Pinpoint the cell where the given text exists, returning its [X, Y] midpoint coordinate. 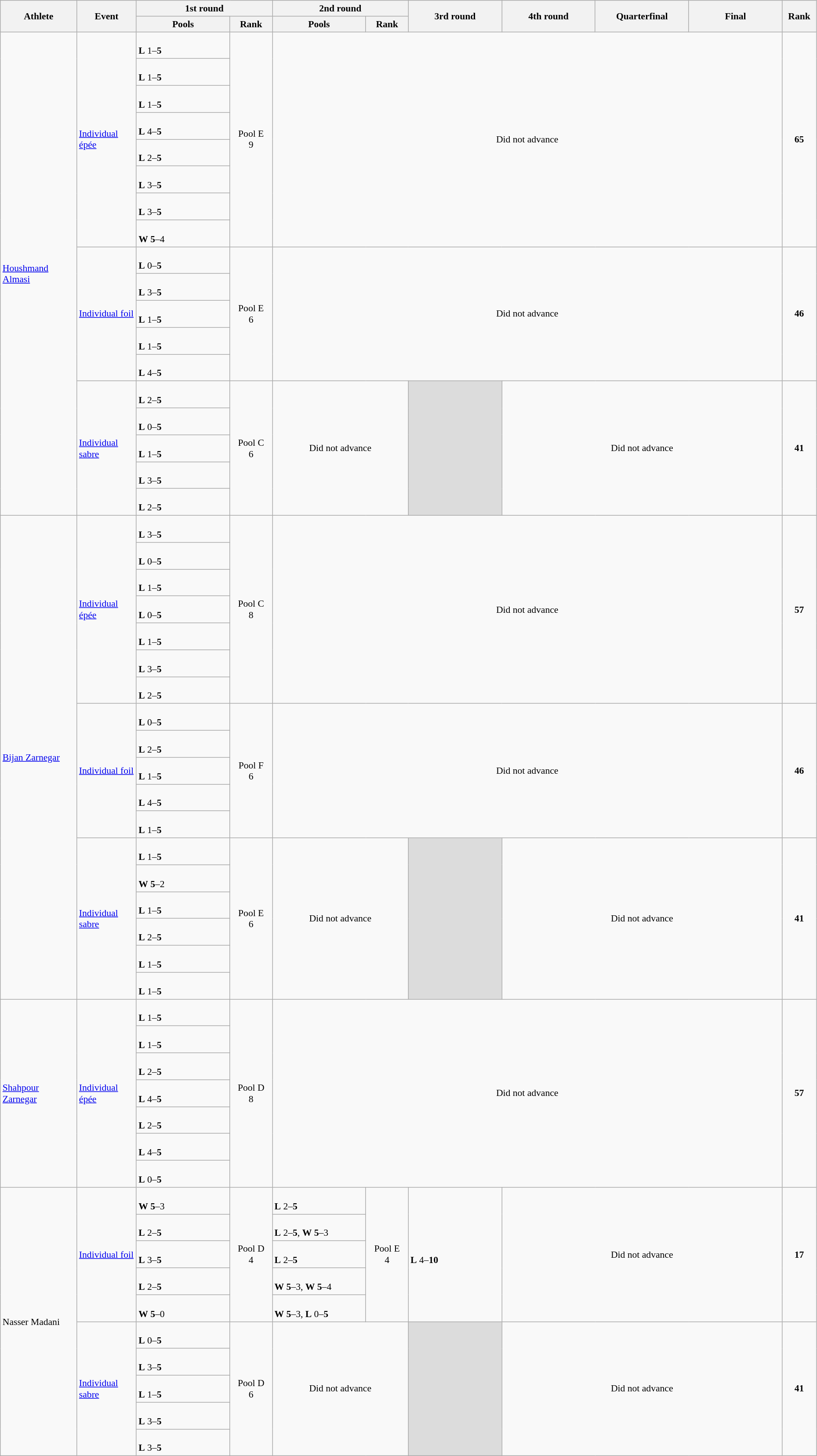
W 5–0 [183, 1308]
Pool E9 [251, 139]
Pool C8 [251, 610]
3rd round [455, 16]
Pool E4 [387, 1255]
Quarterfinal [642, 16]
W 5–3, W 5–4 [319, 1281]
2nd round [340, 8]
Event [106, 16]
W 5–2 [183, 878]
L 4–10 [455, 1255]
Bijan Zarnegar [39, 757]
65 [799, 139]
L 2–5, W 5–3 [319, 1227]
17 [799, 1255]
Final [736, 16]
Nasser Madani [39, 1321]
Pool D6 [251, 1389]
4th round [548, 16]
W 5–3, L 0–5 [319, 1308]
Shahpour Zarnegar [39, 1093]
Pool D4 [251, 1255]
Pool D8 [251, 1093]
Athlete [39, 16]
W 5–4 [183, 233]
W 5–3 [183, 1201]
Pool F6 [251, 771]
1st round [204, 8]
Houshmand Almasi [39, 273]
Pool C6 [251, 448]
